Return the (x, y) coordinate for the center point of the cell that contains the specified text.  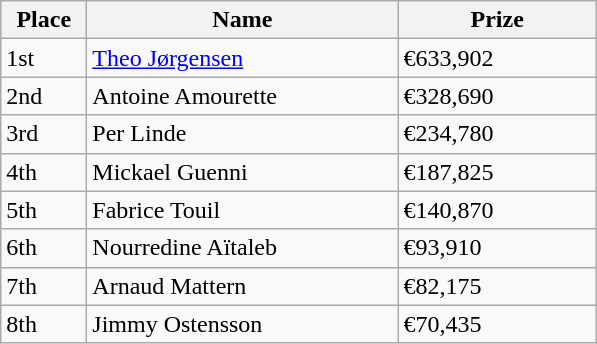
5th (44, 210)
Per Linde (242, 134)
€93,910 (498, 248)
Mickael Guenni (242, 172)
1st (44, 58)
4th (44, 172)
€328,690 (498, 96)
Antoine Amourette (242, 96)
Fabrice Touil (242, 210)
€633,902 (498, 58)
€82,175 (498, 286)
€234,780 (498, 134)
€70,435 (498, 324)
6th (44, 248)
Theo Jørgensen (242, 58)
€140,870 (498, 210)
8th (44, 324)
Jimmy Ostensson (242, 324)
3rd (44, 134)
Arnaud Mattern (242, 286)
€187,825 (498, 172)
Name (242, 20)
Place (44, 20)
7th (44, 286)
2nd (44, 96)
Prize (498, 20)
Nourredine Aïtaleb (242, 248)
